From the cell containing the given text, extract its center point as [x, y] coordinate. 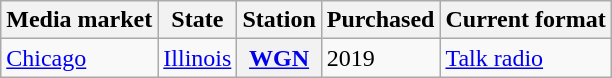
Talk radio [526, 58]
Station [279, 20]
Current format [526, 20]
2019 [380, 58]
WGN [279, 58]
Chicago [80, 58]
State [198, 20]
Purchased [380, 20]
Illinois [198, 58]
Media market [80, 20]
